From the cell containing the given text, extract its center point as [x, y] coordinate. 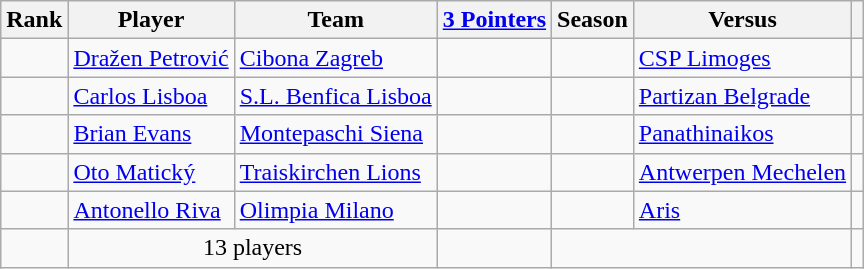
Team [336, 20]
Player [151, 20]
Olimpia Milano [336, 210]
Traiskirchen Lions [336, 172]
Montepaschi Siena [336, 134]
Partizan Belgrade [742, 96]
Rank [34, 20]
Antwerpen Mechelen [742, 172]
Oto Matický [151, 172]
3 Pointers [494, 20]
S.L. Benfica Lisboa [336, 96]
Antonello Riva [151, 210]
Versus [742, 20]
13 players [252, 248]
CSP Limoges [742, 58]
Dražen Petrović [151, 58]
Aris [742, 210]
Panathinaikos [742, 134]
Carlos Lisboa [151, 96]
Brian Evans [151, 134]
Cibona Zagreb [336, 58]
Season [593, 20]
